Return [X, Y] of the center of cell containing provided text 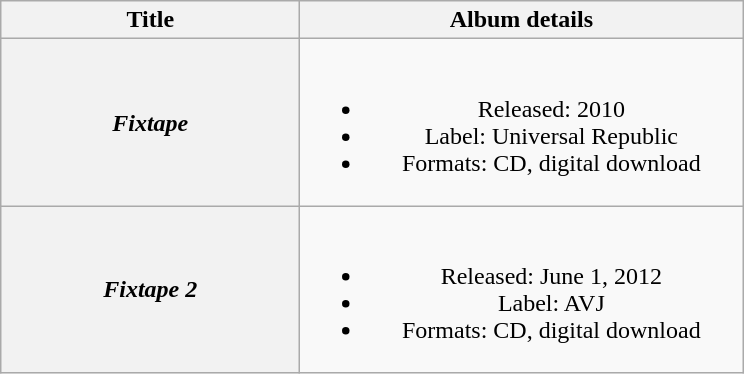
Title [150, 20]
Released: June 1, 2012Label: AVJFormats: CD, digital download [522, 290]
Fixtape 2 [150, 290]
Released: 2010Label: Universal RepublicFormats: CD, digital download [522, 122]
Album details [522, 20]
Fixtape [150, 122]
